From the cell containing the given text, extract its center point as (x, y) coordinate. 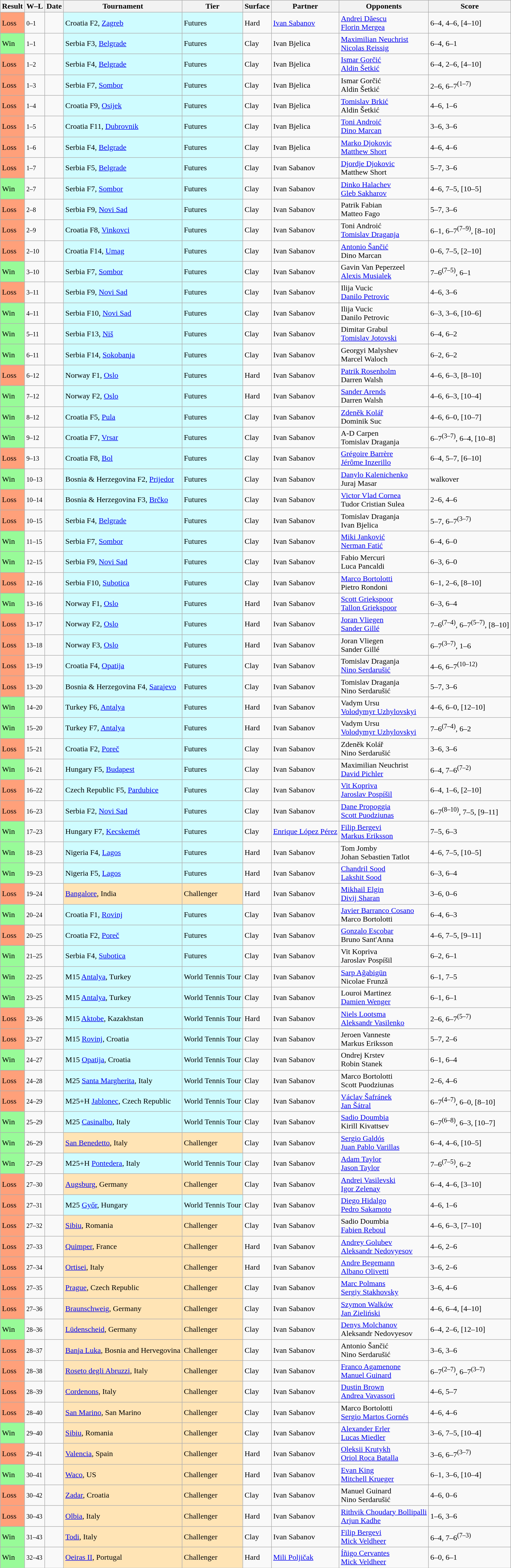
Serbia F4, Subotica (123, 956)
6–4, 4–6, [4–10] (470, 23)
4–6, 0–6 (470, 1495)
Djordje Djokovic Matthew Short (384, 168)
5–11 (34, 334)
Valencia, Spain (123, 1454)
24–27 (34, 1060)
13–19 (34, 666)
Íñigo Cervantes Mick Veldheer (384, 1557)
Croatia F8, Vinkovci (123, 230)
Ondrej Krstev Robin Stanek (384, 1060)
6–11 (34, 354)
Danylo Kalenichenko Juraj Masar (384, 479)
6–1, 6–1 (470, 998)
Manuel Guinard Nino Serdarušić (384, 1495)
Dane Propoggia Scott Puodziunas (384, 811)
16–21 (34, 769)
Jeroen Vanneste Markus Eriksson (384, 1039)
1–4 (34, 106)
2–10 (34, 251)
Score (470, 6)
Roseto degli Abruzzi, Italy (123, 1371)
M15 Rovinj, Croatia (123, 1039)
1–5 (34, 126)
Victor Vlad Cornea Tudor Cristian Sulea (384, 500)
11–15 (34, 541)
28–40 (34, 1412)
Maximilian Neuchrist Nicolas Reissig (384, 43)
Tomislav Draganja Ivan Bjelica (384, 520)
18–23 (34, 852)
27–33 (34, 1246)
7–12 (34, 396)
Waco, US (123, 1475)
3–10 (34, 272)
2–9 (34, 230)
7–6(7–4), 6–7(5–7), [8–10] (470, 624)
San Marino, San Marino (123, 1412)
Szymon Walków Jan Zieliński (384, 1309)
27–36 (34, 1309)
Zdeněk Kolář Nino Serdarušić (384, 748)
Braunschweig, Germany (123, 1309)
4–6, 6–0, [10–7] (470, 417)
6–1, 6–7(7–9), [8–10] (470, 230)
13–16 (34, 604)
16–23 (34, 811)
20–25 (34, 935)
Dustin Brown Andrea Vavassori (384, 1392)
6–7(4–7), 6–0, [8–10] (470, 1101)
19–23 (34, 873)
4–6, 6–7(10–12) (470, 666)
Andrei Vasilevski Igor Zelenay (384, 1184)
Marc Polmans Sergiy Stakhovsky (384, 1288)
1–6 (34, 147)
Czech Republic F5, Pardubice (123, 790)
6–4, 5–7, [6–10] (470, 458)
4–6, 6–3, [7–10] (470, 1225)
Tomislav Brkić Aldin Šetkić (384, 106)
6–4, 6–1 (470, 43)
Croatia F1, Rovinj (123, 914)
6–4, 4–6, [3–10] (470, 1184)
4–6, 6–3, [8–10] (470, 376)
Mikhail Elgin Divij Sharan (384, 894)
2–6, 6–7(1–7) (470, 85)
Croatia F9, Osijek (123, 106)
6–12 (34, 376)
Serbia F3, Belgrade (123, 43)
2–8 (34, 209)
6–1, 2–6, [8–10] (470, 583)
1–2 (34, 64)
27–32 (34, 1225)
Patrik Fabian Matteo Fago (384, 209)
29–40 (34, 1433)
6–1, 7–5 (470, 977)
17–23 (34, 831)
Serbia F14, Sokobanja (123, 354)
Marco Bortolotti Scott Puodziunas (384, 1081)
23–25 (34, 998)
Fabio Mercuri Luca Pancaldi (384, 562)
1–1 (34, 43)
1–6, 3–6 (470, 1516)
Marco Bortolotti Pietro Rondoni (384, 583)
Nigeria F5, Lagos (123, 873)
Croatia F8, Bol (123, 458)
Andrey Golubev Aleksandr Nedovyesov (384, 1246)
Cordenons, Italy (123, 1392)
Rithvik Choudary Bollipalli Arjun Kadhe (384, 1516)
Tom Jomby Johan Sebastien Tatlot (384, 852)
13–17 (34, 624)
Tier (212, 6)
8–12 (34, 417)
Antonio Šančić Nino Serdarušić (384, 1350)
Serbia F10, Subotica (123, 583)
19–24 (34, 894)
Adam Taylor Jason Taylor (384, 1163)
Serbia F2, Novi Sad (123, 811)
Bosnia & Herzegovina F2, Prijedor (123, 479)
Nigeria F4, Lagos (123, 852)
6–4, 1–6, [2–10] (470, 790)
Niels Lootsma Aleksandr Vasilenko (384, 1018)
6–4, 7–6(7–3) (470, 1536)
Result (12, 6)
Scott Griekspoor Tallon Griekspoor (384, 604)
6–1, 6–4 (470, 1060)
Serbia F13, Niš (123, 334)
6–4, 2–6, [12–10] (470, 1329)
27–30 (34, 1184)
4–6, 6–4, [4–10] (470, 1309)
30–41 (34, 1475)
Marko Djokovic Matthew Short (384, 147)
7–5, 6–3 (470, 831)
25–29 (34, 1122)
Miki Janković Nerman Fatić (384, 541)
3–6, 4–6 (470, 1288)
M25+H Pontedera, Italy (123, 1163)
Croatia F4, Opatija (123, 666)
16–22 (34, 790)
12–15 (34, 562)
27–35 (34, 1288)
30–42 (34, 1495)
2–6, 6–7(5–7) (470, 1018)
Hungary F7, Kecskemét (123, 831)
M25 Santa Margherita, Italy (123, 1081)
28–39 (34, 1392)
Prague, Czech Republic (123, 1288)
24–29 (34, 1101)
29–41 (34, 1454)
22–25 (34, 977)
28–36 (34, 1329)
6–0, 6–1 (470, 1557)
32–43 (34, 1557)
6–4, 4–6, [10–5] (470, 1142)
27–29 (34, 1163)
4–6, 3–6 (470, 293)
7–6(7–4), 6–2 (470, 728)
6–7(3–7), 6–4, [10–8] (470, 437)
Opponents (384, 6)
Partner (305, 6)
30–43 (34, 1516)
Sarp Ağabigün Nicolae Frunză (384, 977)
Filip Bergevi Markus Eriksson (384, 831)
A-D Carpen Tomislav Draganja (384, 437)
Olbia, Italy (123, 1516)
Denys Molchanov Aleksandr Nedovyesov (384, 1329)
12–16 (34, 583)
14–20 (34, 707)
Croatia F7, Vrsar (123, 437)
M15 Opatija, Croatia (123, 1060)
M25 Győr, Hungary (123, 1205)
Ortisei, Italy (123, 1267)
Bosnia & Herzegovina F3, Brčko (123, 500)
Grégoire Barrère Jérôme Inzerillo (384, 458)
Dinko Halachev Gleb Sakharov (384, 189)
Enrique López Pérez (305, 831)
6–4, 6–3 (470, 914)
1–7 (34, 168)
4–6, 6–3, [10–4] (470, 396)
Date (54, 6)
Croatia F14, Umag (123, 251)
27–34 (34, 1267)
7–6(7–5), 6–1 (470, 272)
Patrik Rosenholm Darren Walsh (384, 376)
Toni Androić Dino Marcan (384, 126)
Quimper, France (123, 1246)
Croatia F11, Dubrovnik (123, 126)
Marco Bortolotti Sergio Martos Gornés (384, 1412)
Diego Hidalgo Pedro Sakamoto (384, 1205)
6–4, 6–2 (470, 334)
Serbia F10, Novi Sad (123, 313)
Serbia F5, Belgrade (123, 168)
Oleksii Krutykh Oriol Roca Batalla (384, 1454)
Lüdenscheid, Germany (123, 1329)
0–1 (34, 23)
Augsburg, Germany (123, 1184)
15–20 (34, 728)
Tournament (123, 6)
26–29 (34, 1142)
Oeiras II, Portugal (123, 1557)
Zadar, Croatia (123, 1495)
28–37 (34, 1350)
3–6, 0–6 (470, 894)
23–26 (34, 1018)
6–2, 6–2 (470, 354)
6–7(6–8), 6–3, [10–7] (470, 1122)
Croatia F2, Zagreb (123, 23)
6–3, 3–6, [10–6] (470, 313)
4–11 (34, 313)
3–11 (34, 293)
10–13 (34, 479)
Louroi Martinez Damien Wenger (384, 998)
6–7(2–7), 6–7(3–7) (470, 1371)
6–4, 7–6(7–2) (470, 769)
6–4, 2–6, [4–10] (470, 64)
Sadio Doumbia Kirill Kivattsev (384, 1122)
6–1, 3–6, [10–4] (470, 1475)
Dimitar Grabul Tomislav Jotovski (384, 334)
Georgyi Malyshev Marcel Waloch (384, 354)
Javier Barranco Cosano Marco Bortolotti (384, 914)
W–L (34, 6)
4–6, 2–6 (470, 1246)
Hungary F5, Budapest (123, 769)
6–2, 6–1 (470, 956)
Maximilian Neuchrist David Pichler (384, 769)
10–15 (34, 520)
M15 Aktobe, Kazakhstan (123, 1018)
M25+H Jablonec, Czech Republic (123, 1101)
6–7(8–10), 7–5, [9–11] (470, 811)
9–13 (34, 458)
5–7, 6–7(3–7) (470, 520)
15–21 (34, 748)
9–12 (34, 437)
San Benedetto, Italy (123, 1142)
13–18 (34, 645)
23–27 (34, 1039)
5–7, 2–6 (470, 1039)
Bosnia & Herzegovina F4, Sarajevo (123, 687)
3–6, 2–6 (470, 1267)
20–24 (34, 914)
Chandril Sood Lakshit Sood (384, 873)
Sergio Galdós Juan Pablo Varillas (384, 1142)
Sander Arends Darren Walsh (384, 396)
Alexander Erler Lucas Miedler (384, 1433)
27–31 (34, 1205)
21–25 (34, 956)
Andre Begemann Albano Olivetti (384, 1267)
Turkey F6, Antalya (123, 707)
4–6, 5–7 (470, 1392)
4–6, 6–0, [12–10] (470, 707)
Surface (257, 6)
Franco Agamenone Manuel Guinard (384, 1371)
7–6(7–5), 6–2 (470, 1163)
Norway F3, Oslo (123, 645)
1–3 (34, 85)
Todi, Italy (123, 1536)
10–14 (34, 500)
3–6, 6–7(3–7) (470, 1454)
Toni Androić Tomislav Draganja (384, 230)
31–43 (34, 1536)
4–6, 7–5, [9–11] (470, 935)
Filip Bergevi Mick Veldheer (384, 1536)
2–7 (34, 189)
Mili Poljičak (305, 1557)
6–3, 6–0 (470, 562)
24–28 (34, 1081)
13–20 (34, 687)
6–4, 6–0 (470, 541)
Bangalore, India (123, 894)
Sadio Doumbia Fabien Reboul (384, 1225)
Antonio Šančić Dino Marcan (384, 251)
Turkey F7, Antalya (123, 728)
Zdeněk Kolář Dominik Suc (384, 417)
28–38 (34, 1371)
Andrei Dăescu Florin Mergea (384, 23)
M25 Casinalbo, Italy (123, 1122)
6–7(3–7), 1–6 (470, 645)
0–6, 7–5, [2–10] (470, 251)
Gavin Van Peperzeel Alexis Musialek (384, 272)
Gonzalo Escobar Bruno Sant'Anna (384, 935)
3–6, 7–5, [10–4] (470, 1433)
Banja Luka, Bosnia and Hervegovina (123, 1350)
Evan King Mitchell Krueger (384, 1475)
walkover (470, 479)
Václav Šafránek Jan Šátral (384, 1101)
Croatia F5, Pula (123, 417)
